Capture the cell that displays the provided text and extract its (x, y) central coordinate. 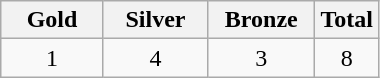
4 (155, 58)
Gold (52, 20)
3 (262, 58)
8 (347, 58)
Total (347, 20)
Bronze (262, 20)
Silver (155, 20)
1 (52, 58)
